Provide the [x, y] coordinate of the cell's center where the given text is located.  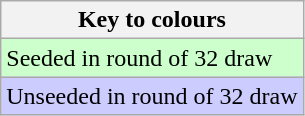
Unseeded in round of 32 draw [152, 96]
Key to colours [152, 20]
Seeded in round of 32 draw [152, 58]
